Locate the cell with the specified text and output its [x, y] center coordinate. 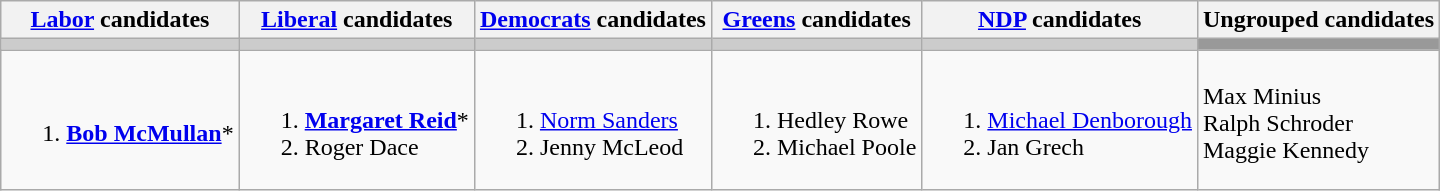
Hedley RoweMichael Poole [816, 120]
Max Minius Ralph Schroder Maggie Kennedy [1318, 120]
Democrats candidates [592, 20]
Labor candidates [120, 20]
Margaret Reid*Roger Dace [356, 120]
Michael DenboroughJan Grech [1060, 120]
NDP candidates [1060, 20]
Ungrouped candidates [1318, 20]
Liberal candidates [356, 20]
Bob McMullan* [120, 120]
Norm SandersJenny McLeod [592, 120]
Greens candidates [816, 20]
